For the text-containing cell, return its midpoint in [X, Y] coordinate format. 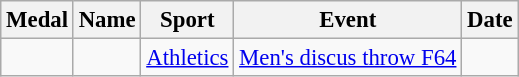
Men's discus throw F64 [348, 58]
Event [348, 20]
Name [107, 20]
Date [490, 20]
Sport [188, 20]
Athletics [188, 58]
Medal [38, 20]
